From the cell containing the given text, extract its center point as (x, y) coordinate. 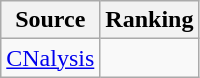
CNalysis (50, 58)
Ranking (150, 20)
Source (50, 20)
